Return (x, y) of the center of cell containing provided text 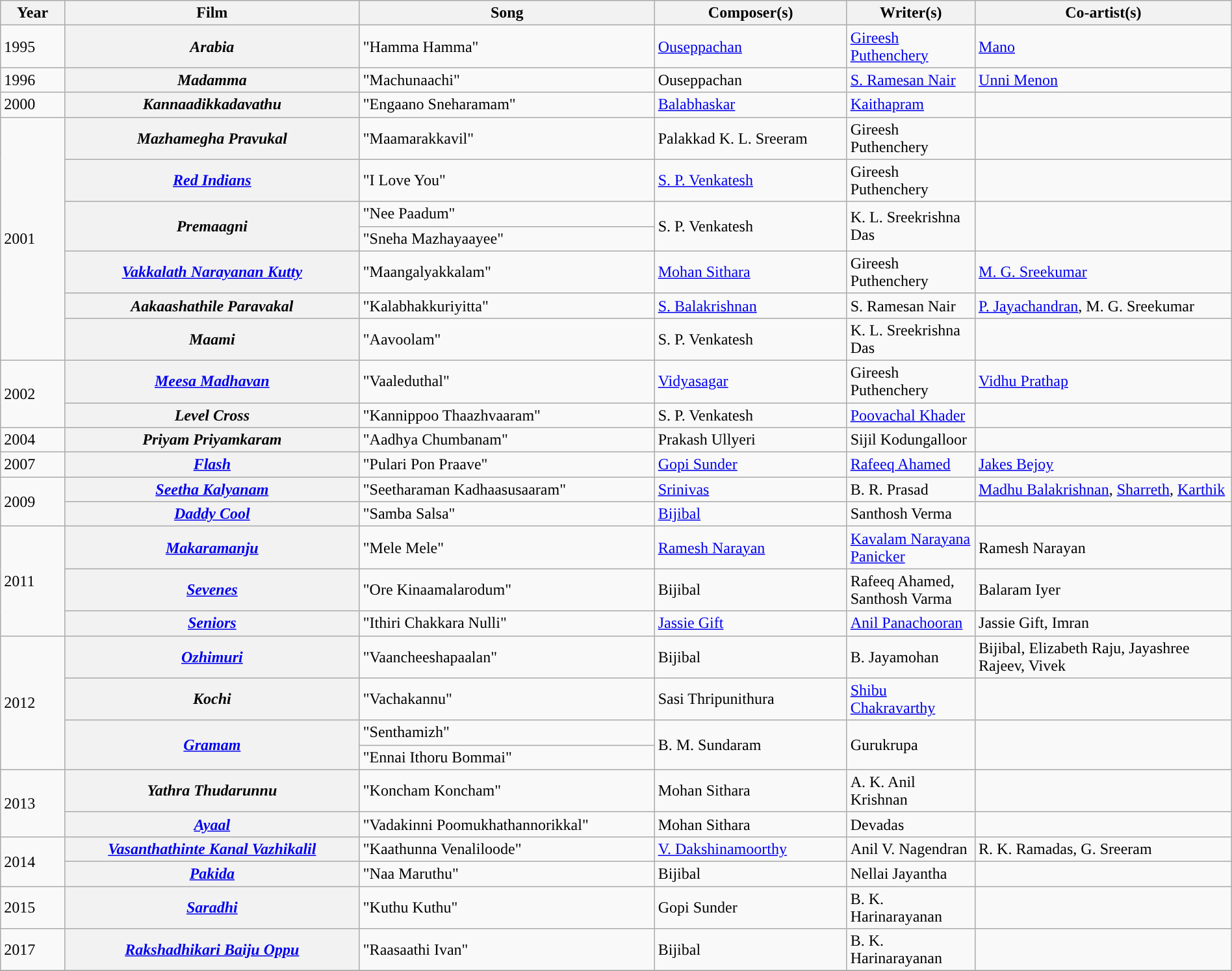
Madamma (212, 80)
Daddy Cool (212, 514)
"Naa Maruthu" (507, 874)
2004 (32, 440)
"Kannippoo Thaazhvaaram" (507, 415)
"Sneha Mazhayaayee" (507, 239)
R. K. Ramadas, G. Sreeram (1103, 849)
"Vaancheeshapaalan" (507, 656)
Vasanthathinte Kanal Vazhikalil (212, 849)
"Aavoolam" (507, 339)
"Raasaathi Ivan" (507, 950)
Ayaal (212, 824)
Balabhaskar (751, 105)
B. Jayamohan (911, 656)
Mano (1103, 47)
Palakkad K. L. Sreeram (751, 138)
Priyam Priyamkaram (212, 440)
2012 (32, 703)
Srinivas (751, 489)
Kaithapram (911, 105)
"Ithiri Chakkara Nulli" (507, 623)
Film (212, 13)
Makaramanju (212, 547)
"Vachakannu" (507, 699)
Writer(s) (911, 13)
Ozhimuri (212, 656)
Yathra Thudarunnu (212, 790)
Anil Panachooran (911, 623)
Seetha Kalyanam (212, 489)
2013 (32, 803)
"Maangalyakkalam" (507, 272)
P. Jayachandran, M. G. Sreekumar (1103, 305)
Gramam (212, 745)
Sijil Kodungalloor (911, 440)
Premaagni (212, 226)
Kochi (212, 699)
"Machunaachi" (507, 80)
Mazhamegha Pravukal (212, 138)
"Hamma Hamma" (507, 47)
"Kuthu Kuthu" (507, 907)
Gurukrupa (911, 745)
Unni Menon (1103, 80)
Arabia (212, 47)
Anil V. Nagendran (911, 849)
Vidyasagar (751, 381)
"Nee Paadum" (507, 214)
"Ore Kinaamalarodum" (507, 590)
B. M. Sundaram (751, 745)
2011 (32, 581)
2001 (32, 239)
V. Dakshinamoorthy (751, 849)
"Vadakinni Poomukhathannorikkal" (507, 824)
Sevenes (212, 590)
"Samba Salsa" (507, 514)
Meesa Madhavan (212, 381)
Jassie Gift, Imran (1103, 623)
Rakshadhikari Baiju Oppu (212, 950)
Flash (212, 465)
Balaram Iyer (1103, 590)
2000 (32, 105)
"Ennai Ithoru Bommai" (507, 757)
"Seetharaman Kadhaasusaaram" (507, 489)
Pakida (212, 874)
Seniors (212, 623)
Sasi Thripunithura (751, 699)
Jassie Gift (751, 623)
"Maamarakkavil" (507, 138)
Madhu Balakrishnan, Sharreth, Karthik (1103, 489)
2007 (32, 465)
Level Cross (212, 415)
"Kalabhakkuriyitta" (507, 305)
"Aadhya Chumbanam" (507, 440)
Jakes Bejoy (1103, 465)
Composer(s) (751, 13)
1996 (32, 80)
2015 (32, 907)
Year (32, 13)
"Senthamizh" (507, 732)
2014 (32, 861)
Devadas (911, 824)
Maami (212, 339)
"Kaathunna Venaliloode" (507, 849)
A. K. Anil Krishnan (911, 790)
"Koncham Koncham" (507, 790)
Kavalam Narayana Panicker (911, 547)
"Mele Mele" (507, 547)
Poovachal Khader (911, 415)
M. G. Sreekumar (1103, 272)
Shibu Chakravarthy (911, 699)
Co-artist(s) (1103, 13)
Rafeeq Ahamed, Santhosh Varma (911, 590)
"Engaano Sneharamam" (507, 105)
"I Love You" (507, 181)
"Vaaleduthal" (507, 381)
Aakaashathile Paravakal (212, 305)
Bijibal, Elizabeth Raju, Jayashree Rajeev, Vivek (1103, 656)
2002 (32, 394)
Nellai Jayantha (911, 874)
Saradhi (212, 907)
Rafeeq Ahamed (911, 465)
Song (507, 13)
Vakkalath Narayanan Kutty (212, 272)
B. R. Prasad (911, 489)
2017 (32, 950)
"Pulari Pon Praave" (507, 465)
Red Indians (212, 181)
S. Balakrishnan (751, 305)
2009 (32, 502)
Santhosh Verma (911, 514)
Vidhu Prathap (1103, 381)
Prakash Ullyeri (751, 440)
Kannaadikkadavathu (212, 105)
1995 (32, 47)
